Provide the (X, Y) coordinate of the cell's center where the given text is located.  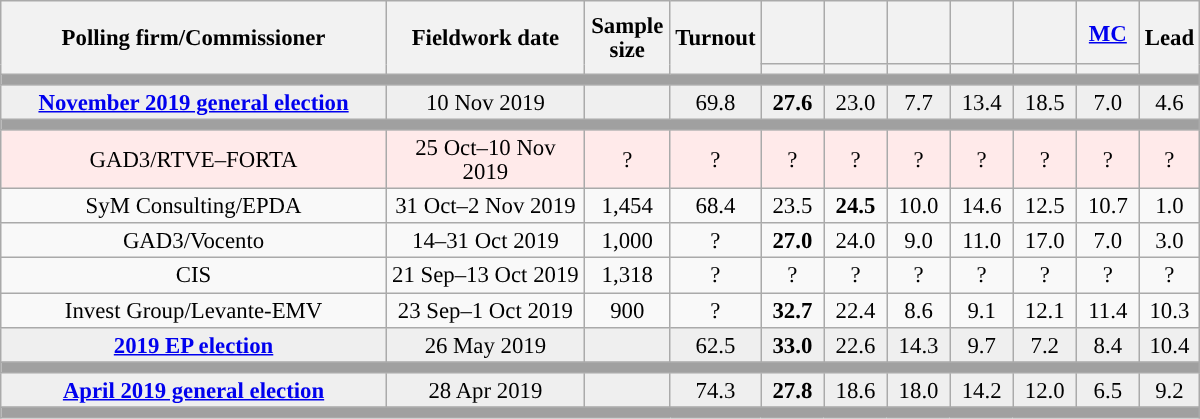
17.0 (1044, 242)
GAD3/Vocento (194, 242)
12.5 (1044, 206)
900 (627, 310)
9.7 (982, 344)
7.2 (1044, 344)
8.6 (918, 310)
3.0 (1169, 242)
68.4 (716, 206)
10 Nov 2019 (485, 102)
7.7 (918, 102)
6.5 (1108, 390)
2019 EP election (194, 344)
18.5 (1044, 102)
CIS (194, 276)
Lead (1169, 38)
18.0 (918, 390)
14.3 (918, 344)
31 Oct–2 Nov 2019 (485, 206)
11.0 (982, 242)
Turnout (716, 38)
14.2 (982, 390)
18.6 (856, 390)
69.8 (716, 102)
74.3 (716, 390)
26 May 2019 (485, 344)
MC (1108, 32)
SyM Consulting/EPDA (194, 206)
10.4 (1169, 344)
13.4 (982, 102)
Sample size (627, 38)
Fieldwork date (485, 38)
12.0 (1044, 390)
1.0 (1169, 206)
4.6 (1169, 102)
9.1 (982, 310)
28 Apr 2019 (485, 390)
27.6 (792, 102)
Polling firm/Commissioner (194, 38)
23.5 (792, 206)
14–31 Oct 2019 (485, 242)
24.0 (856, 242)
27.0 (792, 242)
Invest Group/Levante-EMV (194, 310)
1,318 (627, 276)
1,000 (627, 242)
22.4 (856, 310)
12.1 (1044, 310)
33.0 (792, 344)
23 Sep–1 Oct 2019 (485, 310)
10.3 (1169, 310)
9.2 (1169, 390)
25 Oct–10 Nov 2019 (485, 160)
24.5 (856, 206)
23.0 (856, 102)
32.7 (792, 310)
21 Sep–13 Oct 2019 (485, 276)
9.0 (918, 242)
10.7 (1108, 206)
November 2019 general election (194, 102)
22.6 (856, 344)
1,454 (627, 206)
11.4 (1108, 310)
8.4 (1108, 344)
April 2019 general election (194, 390)
10.0 (918, 206)
14.6 (982, 206)
62.5 (716, 344)
27.8 (792, 390)
GAD3/RTVE–FORTA (194, 160)
